Extract the (X, Y) coordinate from the center of the cell holding the provided text.  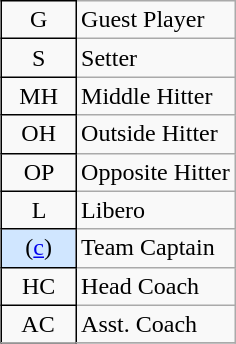
Outside Hitter (156, 134)
Libero (156, 210)
S (39, 58)
(c) (39, 248)
OH (39, 134)
HC (39, 286)
Setter (156, 58)
AC (39, 324)
Asst. Coach (156, 324)
Team Captain (156, 248)
L (39, 210)
Guest Player (156, 20)
OP (39, 172)
Head Coach (156, 286)
Opposite Hitter (156, 172)
MH (39, 96)
G (39, 20)
Middle Hitter (156, 96)
